Return the [X, Y] coordinate for the center point of the cell that contains the specified text.  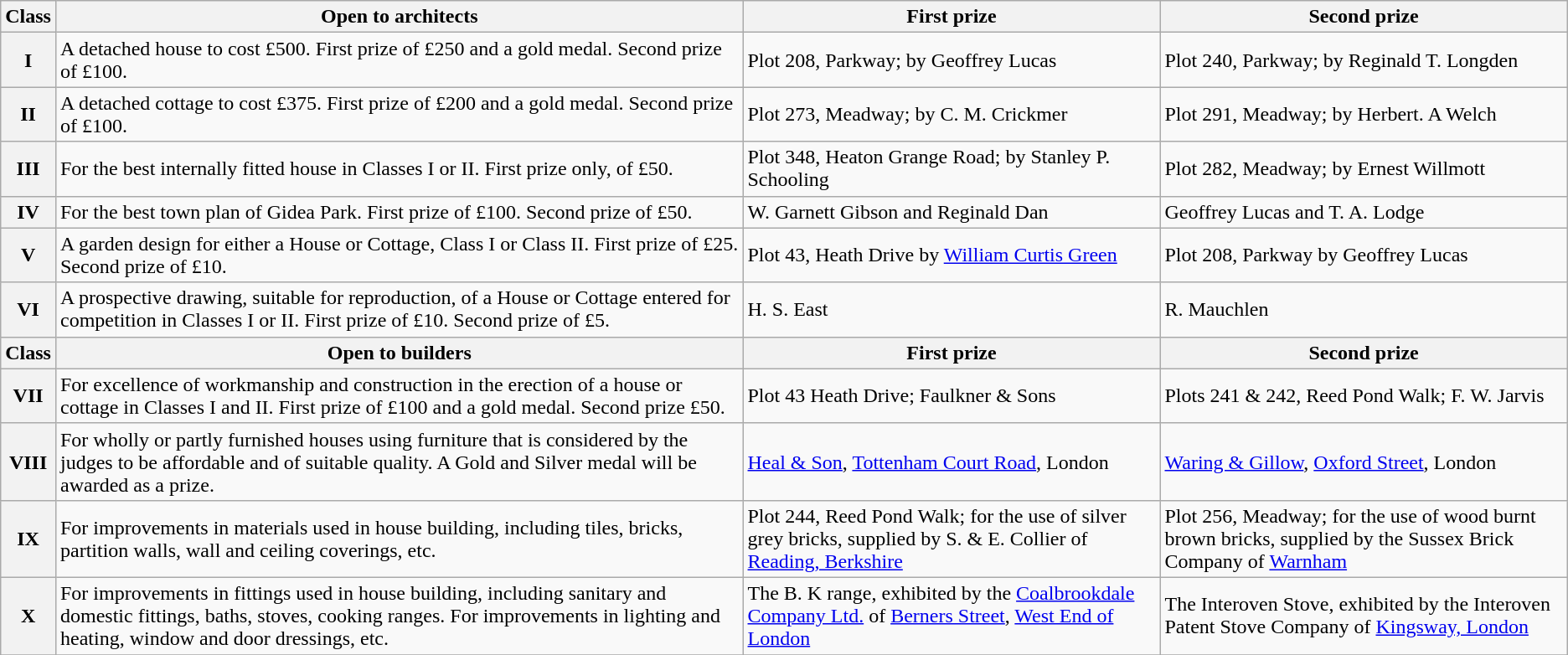
H. S. East [952, 310]
X [28, 616]
Plots 241 & 242, Reed Pond Walk; F. W. Jarvis [1364, 395]
VIII [28, 462]
A detached cottage to cost £375. First prize of £200 and a gold medal. Second prize of £100. [399, 114]
Plot 273, Meadway; by C. M. Crickmer [952, 114]
For improvements in materials used in house building, including tiles, bricks, partition walls, wall and ceiling coverings, etc. [399, 539]
A detached house to cost £500. First prize of £250 and a gold medal. Second prize of £100. [399, 60]
Plot 348, Heaton Grange Road; by Stanley P. Schooling [952, 169]
The Interoven Stove, exhibited by the Interoven Patent Stove Company of Kingsway, London [1364, 616]
Plot 282, Meadway; by Ernest Willmott [1364, 169]
Heal & Son, Tottenham Court Road, London [952, 462]
III [28, 169]
For the best town plan of Gidea Park. First prize of £100. Second prize of £50. [399, 212]
VI [28, 310]
W. Garnett Gibson and Reginald Dan [952, 212]
Plot 208, Parkway by Geoffrey Lucas [1364, 255]
Open to builders [399, 353]
Waring & Gillow, Oxford Street, London [1364, 462]
Plot 256, Meadway; for the use of wood burnt brown bricks, supplied by the Sussex Brick Company of Warnham [1364, 539]
IX [28, 539]
Plot 291, Meadway; by Herbert. A Welch [1364, 114]
IV [28, 212]
Geoffrey Lucas and T. A. Lodge [1364, 212]
R. Mauchlen [1364, 310]
Plot 43, Heath Drive by William Curtis Green [952, 255]
Plot 208, Parkway; by Geoffrey Lucas [952, 60]
II [28, 114]
V [28, 255]
Plot 240, Parkway; by Reginald T. Longden [1364, 60]
Plot 244, Reed Pond Walk; for the use of silver grey bricks, supplied by S. & E. Collier of Reading, Berkshire [952, 539]
Plot 43 Heath Drive; Faulkner & Sons [952, 395]
Open to architects [399, 17]
The B. K range, exhibited by the Coalbrookdale Company Ltd. of Berners Street, West End of London [952, 616]
I [28, 60]
VII [28, 395]
A garden design for either a House or Cottage, Class I or Class II. First prize of £25. Second prize of £10. [399, 255]
For the best internally fitted house in Classes I or II. First prize only, of £50. [399, 169]
